Capture the cell that displays the provided text and extract its [x, y] central coordinate. 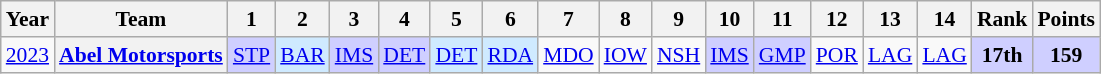
NSH [678, 55]
4 [404, 19]
8 [626, 19]
MDO [568, 55]
12 [837, 19]
6 [510, 19]
Points [1066, 19]
2023 [28, 55]
RDA [510, 55]
POR [837, 55]
159 [1066, 55]
7 [568, 19]
1 [252, 19]
17th [1002, 55]
Year [28, 19]
Rank [1002, 19]
10 [730, 19]
GMP [782, 55]
5 [456, 19]
Abel Motorsports [141, 55]
11 [782, 19]
13 [890, 19]
BAR [302, 55]
IOW [626, 55]
14 [944, 19]
3 [354, 19]
Team [141, 19]
STP [252, 55]
9 [678, 19]
2 [302, 19]
